Output the (X, Y) coordinate of the center of the cell containing the given text.  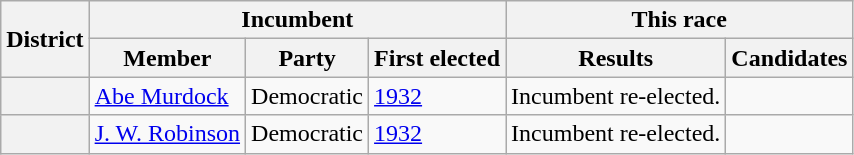
First elected (438, 58)
Abe Murdock (167, 96)
Candidates (790, 58)
J. W. Robinson (167, 134)
Member (167, 58)
Incumbent (297, 20)
Results (616, 58)
This race (680, 20)
District (45, 39)
Party (308, 58)
